Detect which cell encompasses the target text, then output its (X, Y) center coordinate. 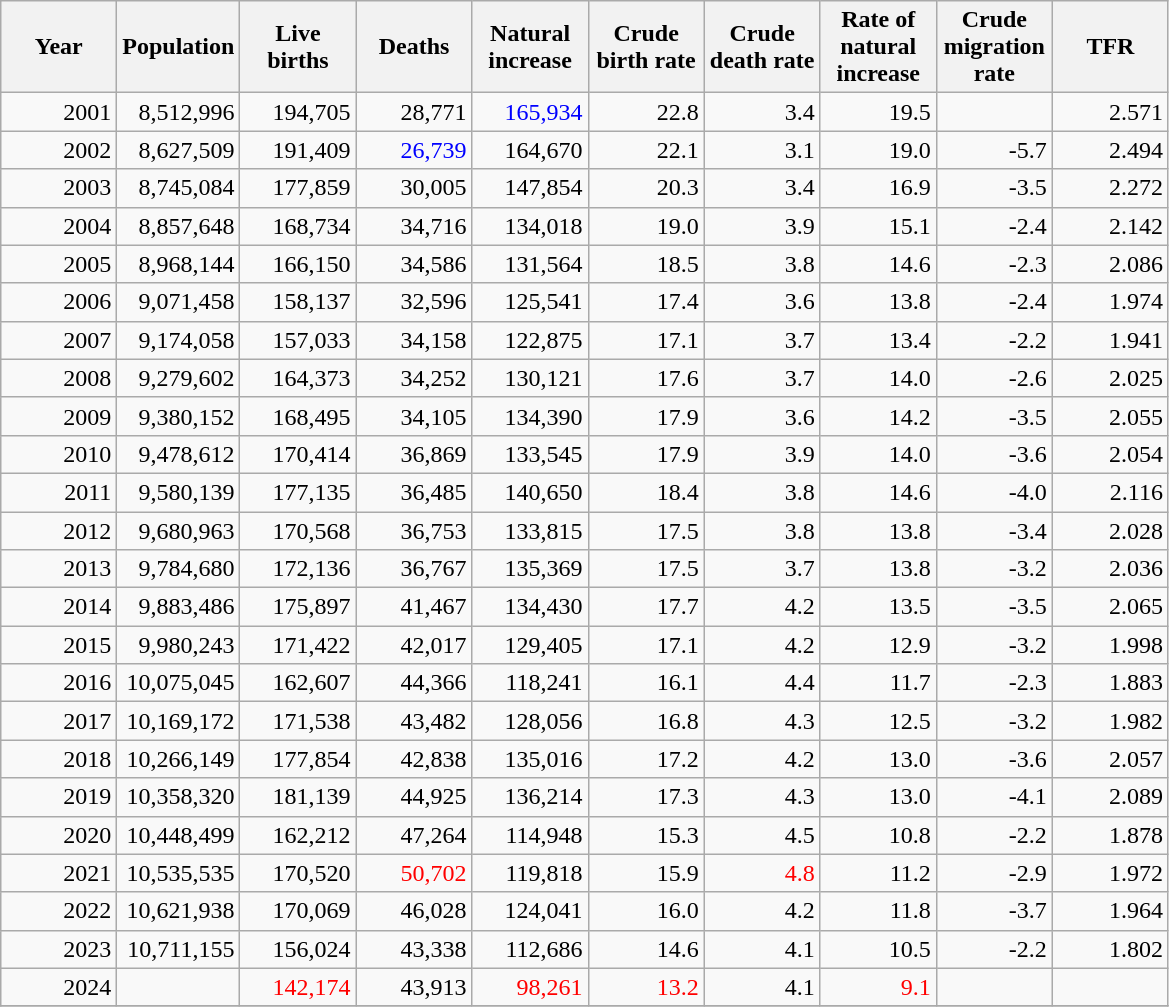
16.1 (646, 683)
43,913 (414, 987)
157,033 (298, 340)
170,520 (298, 873)
12.9 (878, 645)
34,252 (414, 378)
158,137 (298, 302)
11.8 (878, 911)
19.5 (878, 112)
34,716 (414, 226)
168,495 (298, 416)
8,857,648 (178, 226)
134,430 (530, 607)
10.5 (878, 949)
17.2 (646, 759)
1.972 (1110, 873)
18.4 (646, 492)
177,854 (298, 759)
1.941 (1110, 340)
9,174,058 (178, 340)
136,214 (530, 797)
9,784,680 (178, 569)
119,818 (530, 873)
2013 (59, 569)
36,485 (414, 492)
1.982 (1110, 721)
44,366 (414, 683)
22.8 (646, 112)
10,448,499 (178, 835)
171,422 (298, 645)
170,069 (298, 911)
2.025 (1110, 378)
2023 (59, 949)
10,535,535 (178, 873)
181,139 (298, 797)
3.1 (762, 150)
46,028 (414, 911)
2019 (59, 797)
2.028 (1110, 531)
2017 (59, 721)
Crude death rate (762, 47)
2021 (59, 873)
4.8 (762, 873)
-5.7 (994, 150)
34,586 (414, 264)
2.086 (1110, 264)
2.055 (1110, 416)
10.8 (878, 835)
16.9 (878, 188)
9,580,139 (178, 492)
175,897 (298, 607)
9,279,602 (178, 378)
8,968,144 (178, 264)
142,174 (298, 987)
2009 (59, 416)
134,018 (530, 226)
2004 (59, 226)
10,266,149 (178, 759)
50,702 (414, 873)
-2.6 (994, 378)
2.116 (1110, 492)
13.2 (646, 987)
47,264 (414, 835)
30,005 (414, 188)
147,854 (530, 188)
36,869 (414, 454)
11.2 (878, 873)
16.0 (646, 911)
36,753 (414, 531)
28,771 (414, 112)
2014 (59, 607)
2011 (59, 492)
112,686 (530, 949)
2022 (59, 911)
42,838 (414, 759)
13.4 (878, 340)
36,767 (414, 569)
125,541 (530, 302)
TFR (1110, 47)
2.057 (1110, 759)
162,607 (298, 683)
15.9 (646, 873)
34,158 (414, 340)
1.974 (1110, 302)
165,934 (530, 112)
10,169,172 (178, 721)
9,680,963 (178, 531)
-3.7 (994, 911)
2018 (59, 759)
135,016 (530, 759)
10,711,155 (178, 949)
124,041 (530, 911)
32,596 (414, 302)
2010 (59, 454)
1.878 (1110, 835)
26,739 (414, 150)
Natural increase (530, 47)
44,925 (414, 797)
14.2 (878, 416)
2.494 (1110, 150)
2.065 (1110, 607)
2008 (59, 378)
22.1 (646, 150)
140,650 (530, 492)
4.5 (762, 835)
114,948 (530, 835)
135,369 (530, 569)
Crude migration rate (994, 47)
34,105 (414, 416)
13.5 (878, 607)
9,478,612 (178, 454)
118,241 (530, 683)
129,405 (530, 645)
4.4 (762, 683)
2012 (59, 531)
16.8 (646, 721)
-2.9 (994, 873)
131,564 (530, 264)
-4.0 (994, 492)
133,545 (530, 454)
20.3 (646, 188)
9,980,243 (178, 645)
1.883 (1110, 683)
2.142 (1110, 226)
12.5 (878, 721)
1.998 (1110, 645)
-3.4 (994, 531)
1.802 (1110, 949)
156,024 (298, 949)
17.6 (646, 378)
9,883,486 (178, 607)
171,538 (298, 721)
15.1 (878, 226)
2.054 (1110, 454)
17.4 (646, 302)
43,482 (414, 721)
9,071,458 (178, 302)
2024 (59, 987)
10,621,938 (178, 911)
191,409 (298, 150)
162,212 (298, 835)
8,745,084 (178, 188)
98,261 (530, 987)
Crude birth rate (646, 47)
2003 (59, 188)
2.272 (1110, 188)
10,358,320 (178, 797)
9.1 (878, 987)
2015 (59, 645)
170,568 (298, 531)
-4.1 (994, 797)
1.964 (1110, 911)
17.3 (646, 797)
170,414 (298, 454)
41,467 (414, 607)
Rate of natural increase (878, 47)
Live births (298, 47)
2001 (59, 112)
2.036 (1110, 569)
172,136 (298, 569)
2.089 (1110, 797)
168,734 (298, 226)
2006 (59, 302)
177,859 (298, 188)
2007 (59, 340)
130,121 (530, 378)
10,075,045 (178, 683)
8,627,509 (178, 150)
43,338 (414, 949)
2.571 (1110, 112)
164,670 (530, 150)
2020 (59, 835)
11.7 (878, 683)
8,512,996 (178, 112)
164,373 (298, 378)
Population (178, 47)
166,150 (298, 264)
122,875 (530, 340)
133,815 (530, 531)
18.5 (646, 264)
194,705 (298, 112)
Deaths (414, 47)
177,135 (298, 492)
15.3 (646, 835)
9,380,152 (178, 416)
2005 (59, 264)
42,017 (414, 645)
134,390 (530, 416)
2016 (59, 683)
2002 (59, 150)
128,056 (530, 721)
17.7 (646, 607)
Year (59, 47)
